Identify which cell holds the provided text, then report its [x, y] central coordinate. 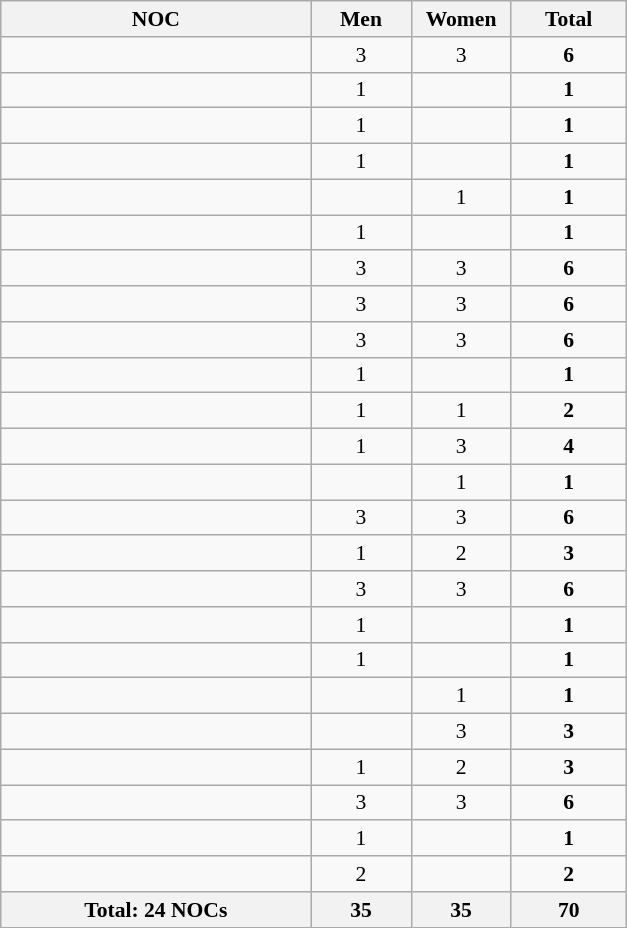
NOC [156, 19]
Total [568, 19]
Men [361, 19]
70 [568, 910]
Women [461, 19]
Total: 24 NOCs [156, 910]
4 [568, 447]
